For the text-containing cell, return its midpoint in (X, Y) coordinate format. 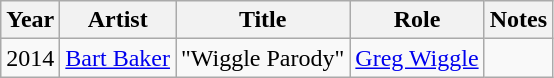
Bart Baker (118, 58)
Artist (118, 20)
Role (417, 20)
Year (30, 20)
2014 (30, 58)
Notes (518, 20)
Greg Wiggle (417, 58)
"Wiggle Parody" (263, 58)
Title (263, 20)
